Locate the cell with the specified text and output its (X, Y) center coordinate. 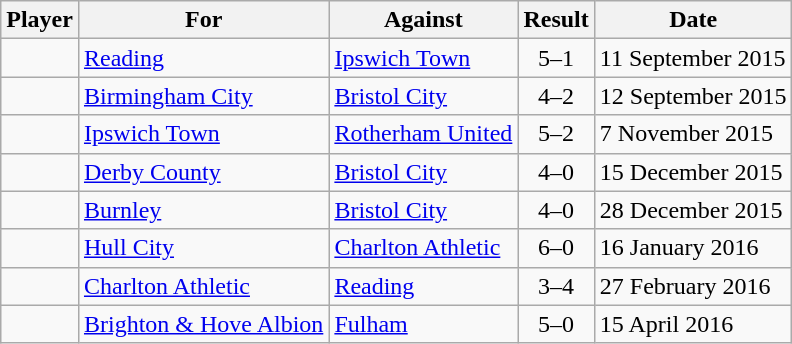
Hull City (203, 248)
Player (40, 20)
Birmingham City (203, 96)
3–4 (556, 286)
4–2 (556, 96)
15 April 2016 (693, 324)
For (203, 20)
5–1 (556, 58)
16 January 2016 (693, 248)
6–0 (556, 248)
27 February 2016 (693, 286)
28 December 2015 (693, 210)
5–0 (556, 324)
Against (424, 20)
Date (693, 20)
5–2 (556, 134)
Derby County (203, 172)
Brighton & Hove Albion (203, 324)
Burnley (203, 210)
Rotherham United (424, 134)
11 September 2015 (693, 58)
15 December 2015 (693, 172)
Result (556, 20)
Fulham (424, 324)
12 September 2015 (693, 96)
7 November 2015 (693, 134)
